Capture the cell that displays the provided text and extract its [x, y] central coordinate. 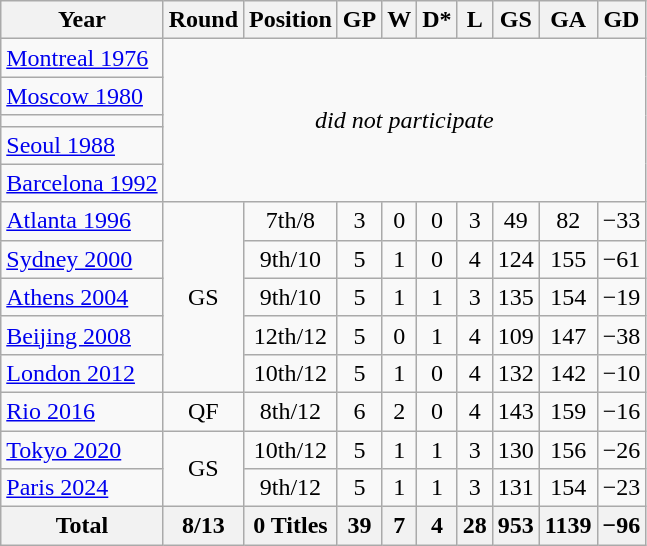
39 [359, 526]
124 [516, 259]
Rio 2016 [82, 411]
156 [568, 449]
Montreal 1976 [82, 58]
8/13 [203, 526]
W [400, 20]
−26 [622, 449]
Round [203, 20]
GP [359, 20]
155 [568, 259]
Moscow 1980 [82, 96]
Barcelona 1992 [82, 183]
1139 [568, 526]
−19 [622, 297]
Tokyo 2020 [82, 449]
142 [568, 373]
9th/12 [291, 488]
7th/8 [291, 221]
143 [516, 411]
Athens 2004 [82, 297]
−61 [622, 259]
109 [516, 335]
did not participate [404, 120]
8th/12 [291, 411]
131 [516, 488]
QF [203, 411]
Total [82, 526]
28 [474, 526]
135 [516, 297]
7 [400, 526]
−23 [622, 488]
Seoul 1988 [82, 145]
Sydney 2000 [82, 259]
0 Titles [291, 526]
−96 [622, 526]
159 [568, 411]
−38 [622, 335]
−33 [622, 221]
2 [400, 411]
−16 [622, 411]
Position [291, 20]
GA [568, 20]
132 [516, 373]
953 [516, 526]
Paris 2024 [82, 488]
GD [622, 20]
Atlanta 1996 [82, 221]
Year [82, 20]
Beijing 2008 [82, 335]
−10 [622, 373]
82 [568, 221]
L [474, 20]
6 [359, 411]
147 [568, 335]
130 [516, 449]
D* [437, 20]
London 2012 [82, 373]
49 [516, 221]
12th/12 [291, 335]
